Search for the cell housing the specified text and yield its [X, Y] center coordinate. 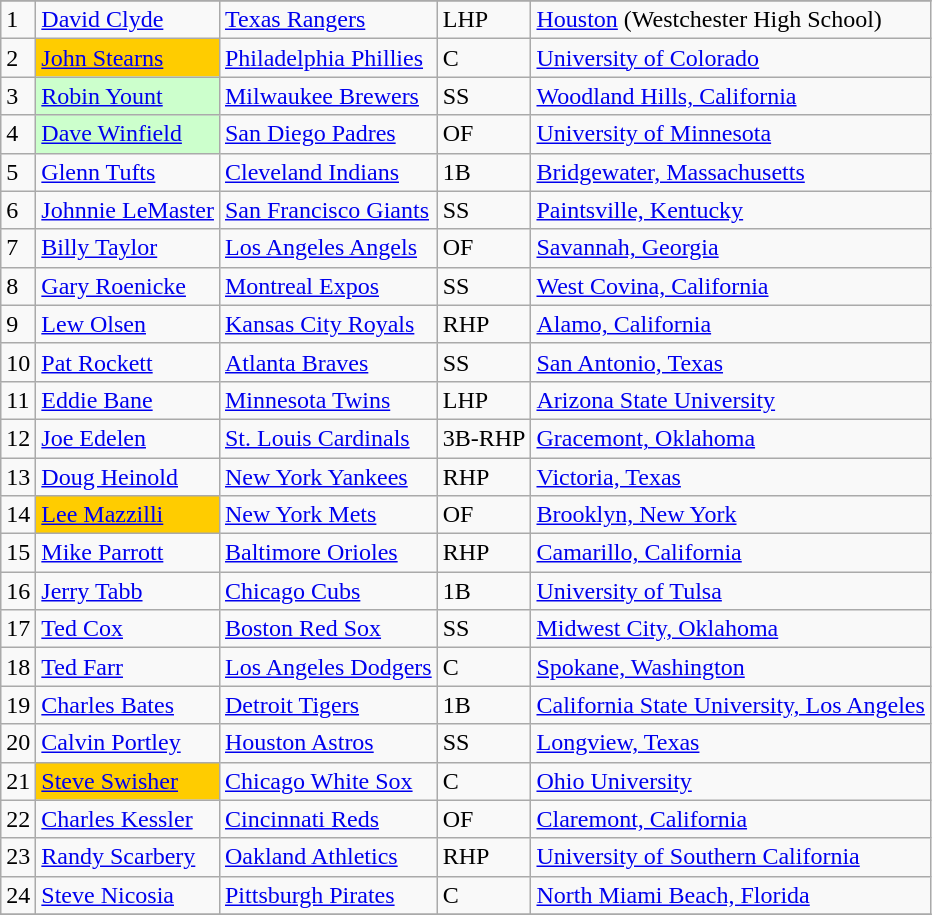
Milwaukee Brewers [328, 96]
Lew Olsen [128, 324]
New York Mets [328, 515]
Atlanta Braves [328, 362]
Johnnie LeMaster [128, 210]
10 [18, 362]
Ted Farr [128, 667]
Minnesota Twins [328, 400]
23 [18, 857]
Cincinnati Reds [328, 819]
Los Angeles Angels [328, 248]
John Stearns [128, 58]
9 [18, 324]
3 [18, 96]
San Antonio, Texas [730, 362]
University of Tulsa [730, 591]
St. Louis Cardinals [328, 438]
Bridgewater, Massachusetts [730, 172]
4 [18, 134]
David Clyde [128, 20]
7 [18, 248]
15 [18, 553]
20 [18, 743]
2 [18, 58]
Glenn Tufts [128, 172]
San Francisco Giants [328, 210]
Los Angeles Dodgers [328, 667]
North Miami Beach, Florida [730, 895]
Calvin Portley [128, 743]
Brooklyn, New York [730, 515]
22 [18, 819]
Robin Yount [128, 96]
Chicago Cubs [328, 591]
Pat Rockett [128, 362]
Longview, Texas [730, 743]
Texas Rangers [328, 20]
3B-RHP [484, 438]
Baltimore Orioles [328, 553]
21 [18, 781]
Mike Parrott [128, 553]
Ohio University [730, 781]
University of Southern California [730, 857]
Jerry Tabb [128, 591]
1 [18, 20]
Victoria, Texas [730, 477]
Billy Taylor [128, 248]
Camarillo, California [730, 553]
Steve Swisher [128, 781]
19 [18, 705]
Woodland Hills, California [730, 96]
Oakland Athletics [328, 857]
Charles Kessler [128, 819]
Randy Scarbery [128, 857]
17 [18, 629]
6 [18, 210]
Joe Edelen [128, 438]
Philadelphia Phillies [328, 58]
5 [18, 172]
Houston (Westchester High School) [730, 20]
18 [18, 667]
Boston Red Sox [328, 629]
University of Minnesota [730, 134]
California State University, Los Angeles [730, 705]
Claremont, California [730, 819]
Ted Cox [128, 629]
Charles Bates [128, 705]
Gracemont, Oklahoma [730, 438]
University of Colorado [730, 58]
14 [18, 515]
San Diego Padres [328, 134]
Eddie Bane [128, 400]
Arizona State University [730, 400]
Detroit Tigers [328, 705]
16 [18, 591]
New York Yankees [328, 477]
Spokane, Washington [730, 667]
Dave Winfield [128, 134]
Paintsville, Kentucky [730, 210]
Montreal Expos [328, 286]
Cleveland Indians [328, 172]
Midwest City, Oklahoma [730, 629]
Doug Heinold [128, 477]
Savannah, Georgia [730, 248]
12 [18, 438]
Lee Mazzilli [128, 515]
Alamo, California [730, 324]
11 [18, 400]
Steve Nicosia [128, 895]
Houston Astros [328, 743]
24 [18, 895]
West Covina, California [730, 286]
Chicago White Sox [328, 781]
8 [18, 286]
Pittsburgh Pirates [328, 895]
13 [18, 477]
Gary Roenicke [128, 286]
Kansas City Royals [328, 324]
